Capture the cell that displays the provided text and extract its [x, y] central coordinate. 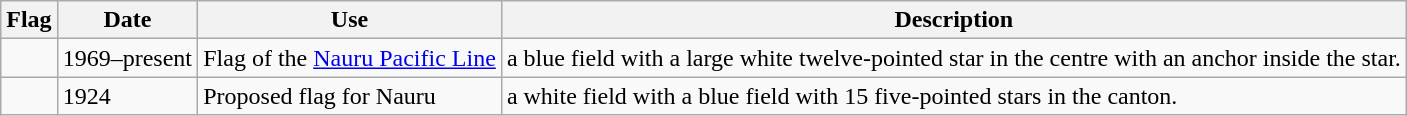
1969–present [128, 58]
1924 [128, 96]
Flag of the Nauru Pacific Line [350, 58]
Use [350, 20]
a white field with a blue field with 15 five-pointed stars in the canton. [954, 96]
Proposed flag for Nauru [350, 96]
Flag [29, 20]
a blue field with a large white twelve-pointed star in the centre with an anchor inside the star. [954, 58]
Date [128, 20]
Description [954, 20]
